For the text-containing cell, return its midpoint in [X, Y] coordinate format. 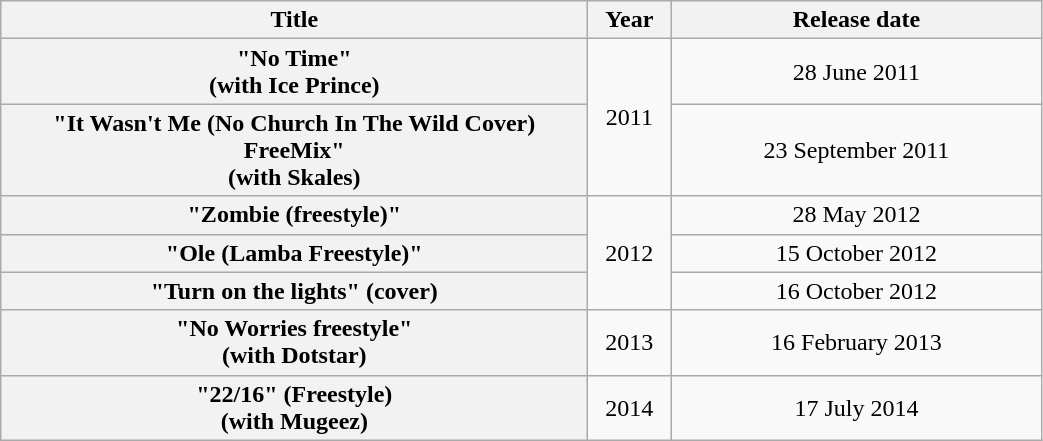
2013 [630, 342]
"No Worries freestyle"(with Dotstar) [294, 342]
16 February 2013 [856, 342]
"Zombie (freestyle)" [294, 215]
2014 [630, 408]
2011 [630, 118]
"22/16" (Freestyle)(with Mugeez) [294, 408]
23 September 2011 [856, 150]
"It Wasn't Me (No Church In The Wild Cover) FreeMix"(with Skales) [294, 150]
16 October 2012 [856, 291]
"Ole (Lamba Freestyle)" [294, 253]
17 July 2014 [856, 408]
Release date [856, 20]
"Turn on the lights" (cover) [294, 291]
28 May 2012 [856, 215]
2012 [630, 253]
"No Time"(with Ice Prince) [294, 72]
28 June 2011 [856, 72]
Title [294, 20]
15 October 2012 [856, 253]
Year [630, 20]
